Locate the cell with the specified text and output its (X, Y) center coordinate. 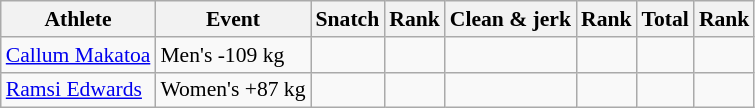
Event (232, 19)
Athlete (78, 19)
Clean & jerk (510, 19)
Women's +87 kg (232, 90)
Snatch (348, 19)
Callum Makatoa (78, 55)
Ramsi Edwards (78, 90)
Men's -109 kg (232, 55)
Total (666, 19)
